Find where the given text appears and provide that cell's center as (X, Y) coordinate. 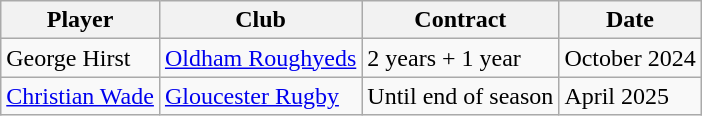
Date (630, 20)
Club (260, 20)
Christian Wade (80, 96)
Player (80, 20)
Gloucester Rugby (260, 96)
April 2025 (630, 96)
Until end of season (460, 96)
2 years + 1 year (460, 58)
Contract (460, 20)
Oldham Roughyeds (260, 58)
October 2024 (630, 58)
George Hirst (80, 58)
